Detect which cell encompasses the target text, then output its [x, y] center coordinate. 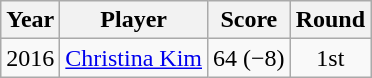
Christina Kim [134, 58]
1st [330, 58]
Year [30, 20]
Score [250, 20]
Round [330, 20]
64 (−8) [250, 58]
2016 [30, 58]
Player [134, 20]
